Locate the cell with the specified text and output its [X, Y] center coordinate. 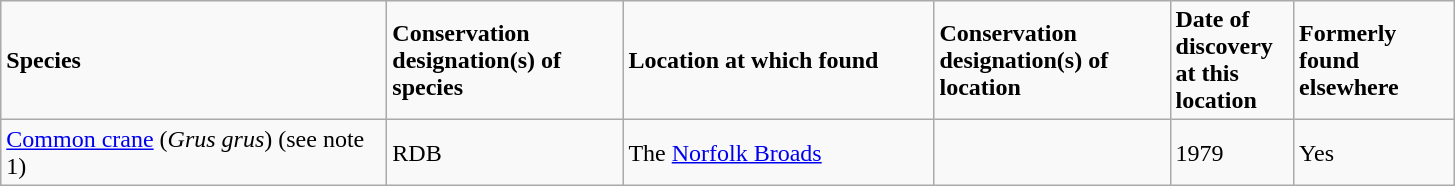
1979 [1232, 152]
RDB [505, 152]
Date of discovery at this location [1232, 60]
Formerly found elsewhere [1374, 60]
Conservation designation(s) of species [505, 60]
Species [194, 60]
Location at which found [778, 60]
Yes [1374, 152]
Common crane (Grus grus) (see note 1) [194, 152]
The Norfolk Broads [778, 152]
Conservation designation(s) of location [1052, 60]
